Extract the (x, y) coordinate from the center of the cell holding the provided text.  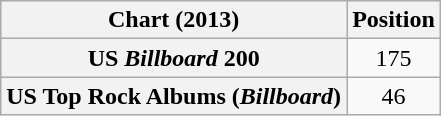
US Billboard 200 (174, 58)
Chart (2013) (174, 20)
US Top Rock Albums (Billboard) (174, 96)
Position (394, 20)
175 (394, 58)
46 (394, 96)
